Extract the [x, y] coordinate from the center of the cell holding the provided text.  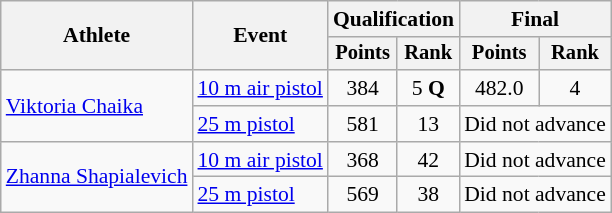
Athlete [97, 36]
42 [428, 160]
Qualification [394, 19]
38 [428, 195]
Viktoria Chaika [97, 106]
Zhanna Shapialevich [97, 178]
482.0 [499, 88]
569 [362, 195]
368 [362, 160]
384 [362, 88]
Final [535, 19]
581 [362, 124]
Event [260, 36]
5 Q [428, 88]
13 [428, 124]
4 [575, 88]
